Find where the given text appears and provide that cell's center as (X, Y) coordinate. 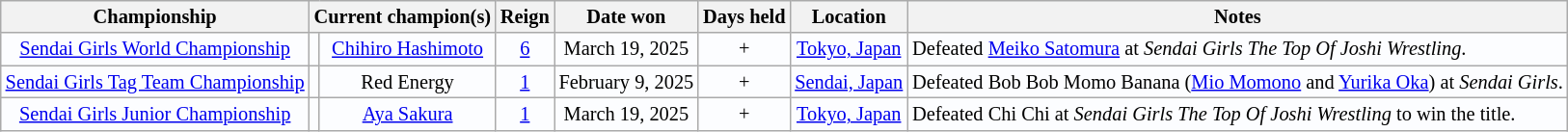
Red Energy (407, 82)
Chihiro Hashimoto (407, 49)
Aya Sakura (407, 114)
Defeated Bob Bob Momo Banana (Mio Momono and Yurika Oka) at Sendai Girls. (1238, 82)
Defeated Meiko Satomura at Sendai Girls The Top Of Joshi Wrestling. (1238, 49)
6 (525, 49)
Championship (155, 16)
Date won (627, 16)
Sendai Girls Tag Team Championship (155, 82)
Current champion(s) (403, 16)
Sendai, Japan (849, 82)
Days held (744, 16)
February 9, 2025 (627, 82)
Location (849, 16)
Sendai Girls Junior Championship (155, 114)
Defeated Chi Chi at Sendai Girls The Top Of Joshi Wrestling to win the title. (1238, 114)
Sendai Girls World Championship (155, 49)
Reign (525, 16)
Notes (1238, 16)
